Identify which cell holds the provided text, then report its [X, Y] central coordinate. 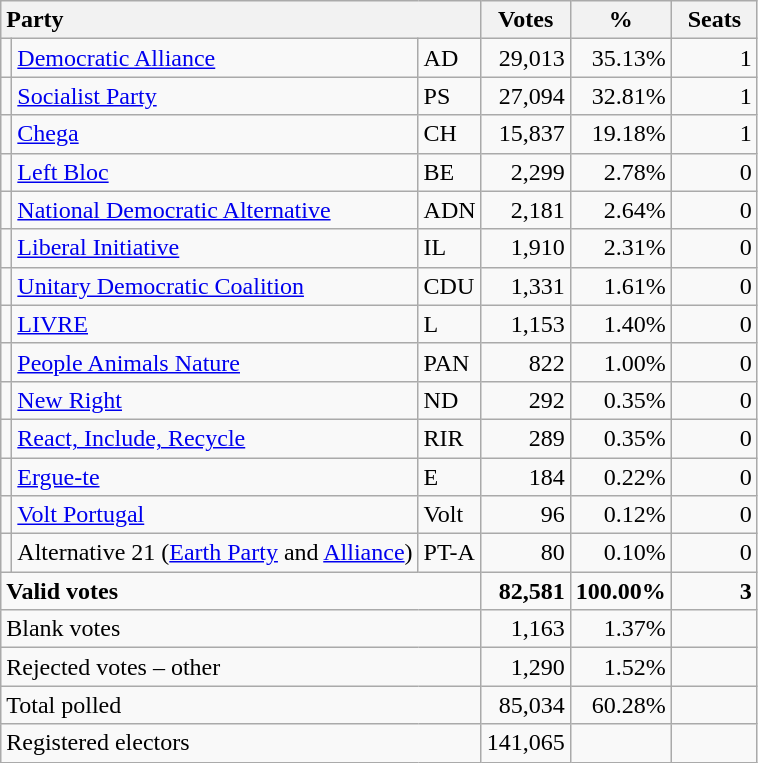
1,163 [526, 629]
1.00% [620, 362]
Unitary Democratic Coalition [215, 286]
RIR [450, 438]
1,290 [526, 667]
80 [526, 553]
141,065 [526, 743]
BE [450, 172]
IL [450, 248]
85,034 [526, 705]
New Right [215, 400]
Ergue-te [215, 477]
Total polled [241, 705]
35.13% [620, 58]
ND [450, 400]
Registered electors [241, 743]
1.40% [620, 324]
People Animals Nature [215, 362]
Rejected votes – other [241, 667]
Seats [714, 20]
2,181 [526, 210]
Votes [526, 20]
Socialist Party [215, 96]
96 [526, 515]
1,153 [526, 324]
60.28% [620, 705]
100.00% [620, 591]
AD [450, 58]
15,837 [526, 134]
Party [241, 20]
1.37% [620, 629]
React, Include, Recycle [215, 438]
CH [450, 134]
82,581 [526, 591]
29,013 [526, 58]
2.31% [620, 248]
0.10% [620, 553]
2.78% [620, 172]
822 [526, 362]
0.12% [620, 515]
Volt [450, 515]
184 [526, 477]
19.18% [620, 134]
Democratic Alliance [215, 58]
National Democratic Alternative [215, 210]
PAN [450, 362]
1.61% [620, 286]
292 [526, 400]
L [450, 324]
1.52% [620, 667]
PS [450, 96]
27,094 [526, 96]
32.81% [620, 96]
Valid votes [241, 591]
1,331 [526, 286]
2.64% [620, 210]
0.22% [620, 477]
% [620, 20]
Left Bloc [215, 172]
LIVRE [215, 324]
Chega [215, 134]
ADN [450, 210]
Liberal Initiative [215, 248]
CDU [450, 286]
2,299 [526, 172]
1,910 [526, 248]
3 [714, 591]
Alternative 21 (Earth Party and Alliance) [215, 553]
Volt Portugal [215, 515]
Blank votes [241, 629]
PT-A [450, 553]
E [450, 477]
289 [526, 438]
